Search for the cell housing the specified text and yield its (X, Y) center coordinate. 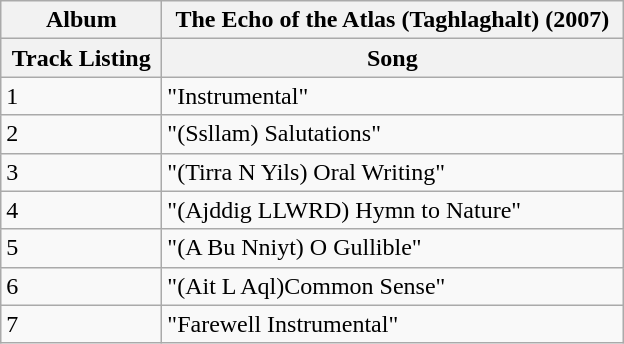
6 (82, 286)
3 (82, 172)
1 (82, 96)
"(Ait L Aql)Common Sense" (392, 286)
4 (82, 210)
5 (82, 248)
7 (82, 324)
2 (82, 134)
"Farewell Instrumental" (392, 324)
Album (82, 20)
Song (392, 58)
"(Ajddig LLWRD) Hymn to Nature" (392, 210)
"(Ssllam) Salutations" (392, 134)
The Echo of the Atlas (Taghlaghalt) (2007) (392, 20)
"Instrumental" (392, 96)
"(Tirra N Yils) Oral Writing" (392, 172)
Track Listing (82, 58)
"(A Bu Nniyt) O Gullible" (392, 248)
